Find where the given text appears and provide that cell's center as (X, Y) coordinate. 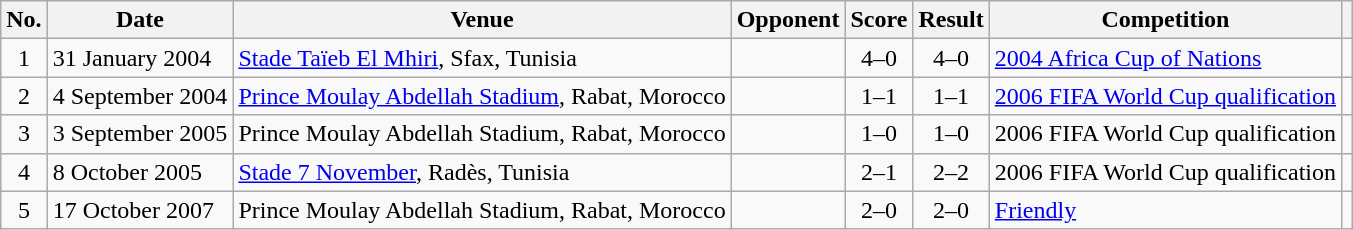
31 January 2004 (140, 58)
2–2 (951, 172)
17 October 2007 (140, 210)
Result (951, 20)
4 (24, 172)
Friendly (1165, 210)
3 (24, 134)
2–1 (879, 172)
Competition (1165, 20)
2004 Africa Cup of Nations (1165, 58)
3 September 2005 (140, 134)
4 September 2004 (140, 96)
Stade 7 November, Radès, Tunisia (482, 172)
8 October 2005 (140, 172)
Stade Taïeb El Mhiri, Sfax, Tunisia (482, 58)
Venue (482, 20)
Date (140, 20)
No. (24, 20)
1 (24, 58)
Score (879, 20)
Opponent (788, 20)
5 (24, 210)
2 (24, 96)
